Find where the given text appears and provide that cell's center as (X, Y) coordinate. 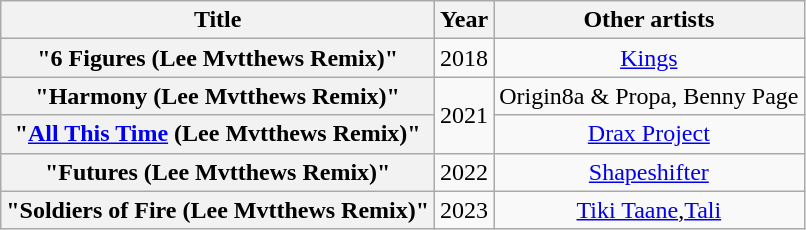
Origin8a & Propa, Benny Page (649, 96)
Kings (649, 58)
2023 (464, 210)
Tiki Taane,Tali (649, 210)
Drax Project (649, 134)
2018 (464, 58)
Title (218, 20)
"6 Figures (Lee Mvtthews Remix)" (218, 58)
Shapeshifter (649, 172)
"Futures (Lee Mvtthews Remix)" (218, 172)
"All This Time (Lee Mvtthews Remix)" (218, 134)
"Harmony (Lee Mvtthews Remix)" (218, 96)
"Soldiers of Fire (Lee Mvtthews Remix)" (218, 210)
Year (464, 20)
Other artists (649, 20)
2022 (464, 172)
2021 (464, 115)
